Return the (X, Y) coordinate for the center point of the cell that contains the specified text.  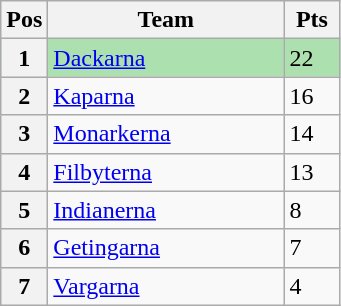
16 (312, 96)
14 (312, 134)
Monarkerna (166, 134)
13 (312, 172)
6 (24, 248)
Team (166, 20)
Getingarna (166, 248)
8 (312, 210)
22 (312, 58)
Pts (312, 20)
2 (24, 96)
Dackarna (166, 58)
Filbyterna (166, 172)
1 (24, 58)
Pos (24, 20)
5 (24, 210)
Indianerna (166, 210)
Kaparna (166, 96)
3 (24, 134)
Vargarna (166, 286)
